Determine the [X, Y] coordinate at the center of the cell enclosing the given text.  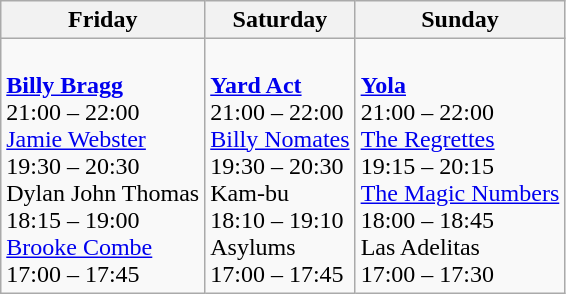
Yard Act 21:00 – 22:00 Billy Nomates 19:30 – 20:30 Kam-bu 18:10 – 19:10 Asylums 17:00 – 17:45 [280, 166]
Sunday [460, 20]
Friday [103, 20]
Billy Bragg 21:00 – 22:00 Jamie Webster 19:30 – 20:30 Dylan John Thomas 18:15 – 19:00 Brooke Combe 17:00 – 17:45 [103, 166]
Saturday [280, 20]
Yola 21:00 – 22:00 The Regrettes 19:15 – 20:15 The Magic Numbers 18:00 – 18:45 Las Adelitas 17:00 – 17:30 [460, 166]
